Return (X, Y) of the center of cell containing provided text 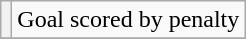
Goal scored by penalty (128, 20)
